Determine the [x, y] coordinate at the center of the cell enclosing the given text.  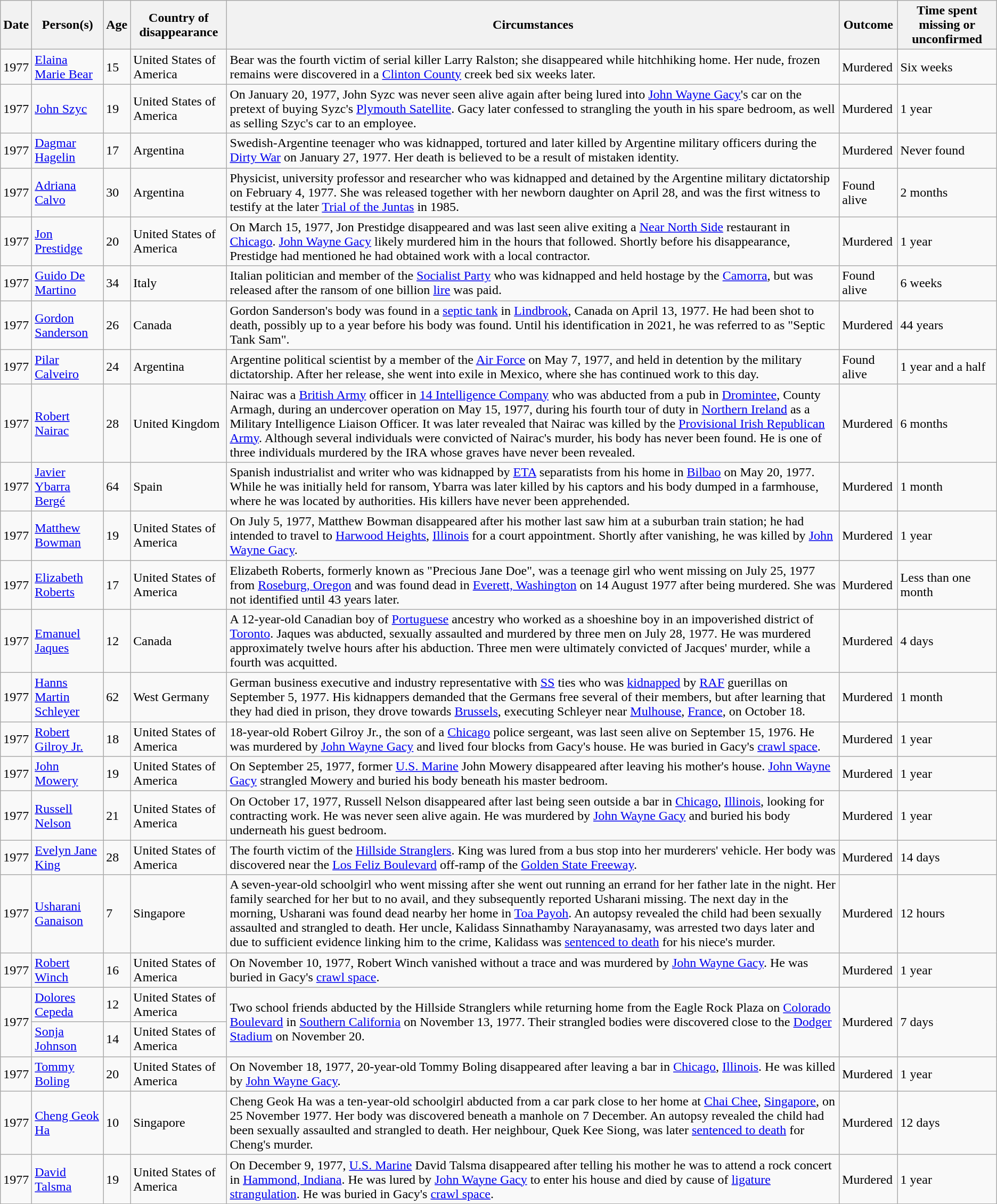
Evelyn Jane King [68, 858]
Outcome [868, 25]
Less than one month [947, 585]
1 year and a half [947, 367]
Elizabeth Roberts [68, 585]
Country of disappearance [179, 25]
Jon Prestidge [68, 241]
Never found [947, 150]
Time spent missing or unconfirmed [947, 25]
4 days [947, 641]
Javier Ybarra Bergé [68, 486]
Hanns Martin Schleyer [68, 697]
Sonja Johnson [68, 1039]
Person(s) [68, 25]
15 [117, 67]
Six weeks [947, 67]
John Mowery [68, 774]
Circumstances [533, 25]
7 days [947, 1022]
62 [117, 697]
18 [117, 739]
Usharani Ganaison [68, 914]
12 hours [947, 914]
Dagmar Hagelin [68, 150]
10 [117, 1123]
Pilar Calveiro [68, 367]
Emanuel Jaques [68, 641]
2 months [947, 192]
Spain [179, 486]
24 [117, 367]
14 [117, 1039]
Tommy Boling [68, 1074]
16 [117, 970]
Date [16, 25]
34 [117, 283]
12 days [947, 1123]
Gordon Sanderson [68, 325]
Russell Nelson [68, 816]
John Szyc [68, 109]
6 months [947, 423]
Dolores Cepeda [68, 1005]
Guido De Martino [68, 283]
30 [117, 192]
Robert Gilroy Jr. [68, 739]
6 weeks [947, 283]
Adriana Calvo [68, 192]
Elaina Marie Bear [68, 67]
44 years [947, 325]
21 [117, 816]
On November 18, 1977, 20-year-old Tommy Boling disappeared after leaving a bar in Chicago, Illinois. He was killed by John Wayne Gacy. [533, 1074]
Matthew Bowman [68, 535]
United Kingdom [179, 423]
Italy [179, 283]
26 [117, 325]
Robert Nairac [68, 423]
7 [117, 914]
On November 10, 1977, Robert Winch vanished without a trace and was murdered by John Wayne Gacy. He was buried in Gacy's crawl space. [533, 970]
Robert Winch [68, 970]
64 [117, 486]
Cheng Geok Ha [68, 1123]
Age [117, 25]
David Talsma [68, 1179]
West Germany [179, 697]
14 days [947, 858]
